Identify which cell holds the provided text, then report its (X, Y) central coordinate. 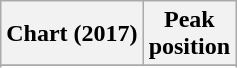
Peakposition (189, 34)
Chart (2017) (72, 34)
